Capture the cell that displays the provided text and extract its [x, y] central coordinate. 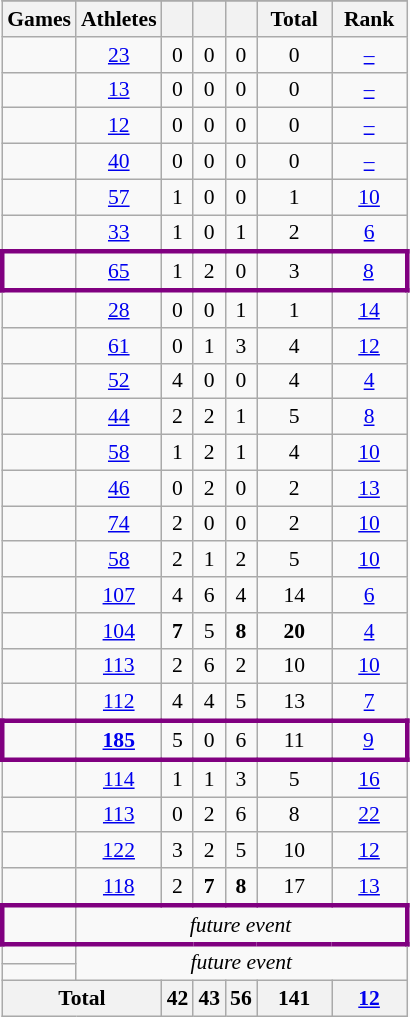
16 [370, 778]
141 [294, 999]
43 [209, 999]
33 [119, 234]
9 [370, 740]
104 [119, 631]
74 [119, 524]
65 [119, 272]
57 [119, 197]
61 [119, 346]
185 [119, 740]
Games [39, 19]
Athletes [119, 19]
22 [370, 815]
118 [119, 886]
11 [294, 740]
122 [119, 851]
40 [119, 162]
112 [119, 702]
17 [294, 886]
114 [119, 778]
107 [119, 595]
46 [119, 488]
Rank [370, 19]
52 [119, 381]
44 [119, 417]
56 [241, 999]
20 [294, 631]
28 [119, 310]
23 [119, 55]
42 [178, 999]
